Capture the cell that displays the provided text and extract its (x, y) central coordinate. 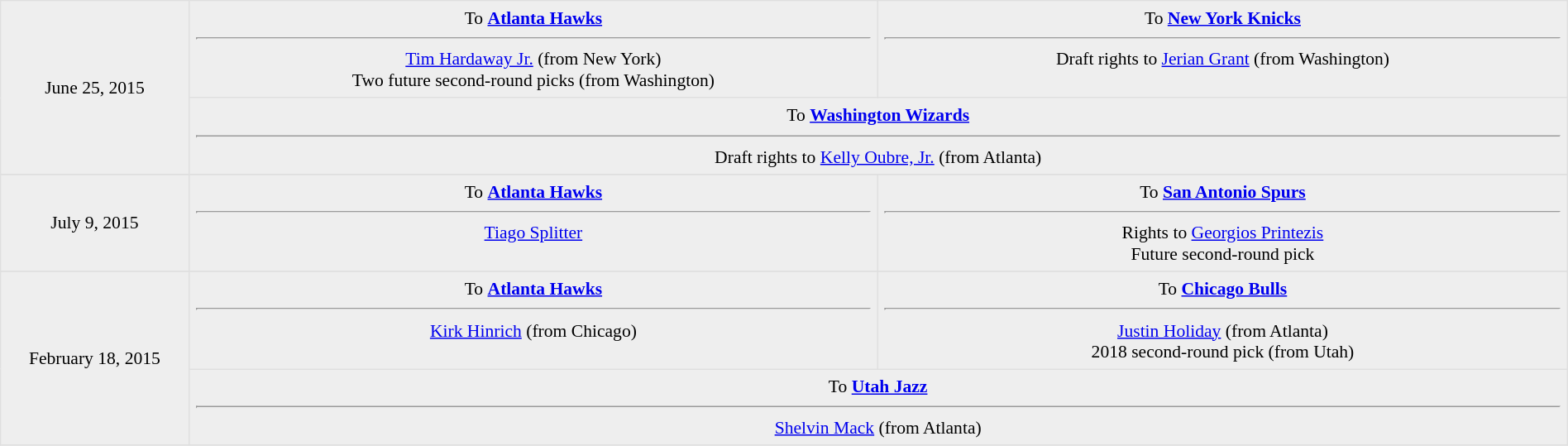
June 25, 2015 (94, 88)
To Atlanta HawksTiago Splitter (533, 223)
To San Antonio SpursRights to Georgios PrintezisFuture second-round pick (1223, 223)
To Utah JazzShelvin Mack (from Atlanta) (878, 407)
To Chicago BullsJustin Holiday (from Atlanta)2018 second-round pick (from Utah) (1223, 320)
To Washington WizardsDraft rights to Kelly Oubre, Jr. (from Atlanta) (878, 136)
To Atlanta HawksTim Hardaway Jr. (from New York)Two future second-round picks (from Washington) (533, 50)
February 18, 2015 (94, 358)
July 9, 2015 (94, 223)
To Atlanta HawksKirk Hinrich (from Chicago) (533, 320)
To New York KnicksDraft rights to Jerian Grant (from Washington) (1223, 50)
